Pinpoint the cell where the given text exists, returning its [x, y] midpoint coordinate. 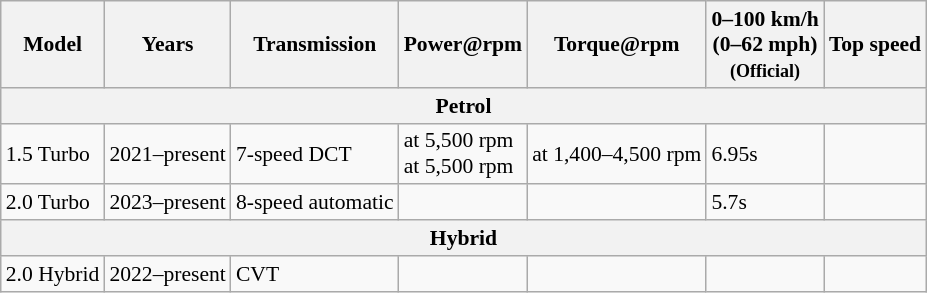
2.0 Turbo [53, 203]
Petrol [464, 106]
6.95s [764, 154]
2022–present [167, 274]
Hybrid [464, 238]
5.7s [764, 203]
Model [53, 44]
7-speed DCT [315, 154]
at 1,400–4,500 rpm [616, 154]
Power@rpm [464, 44]
1.5 Turbo [53, 154]
Top speed [875, 44]
2023–present [167, 203]
at 5,500 rpm at 5,500 rpm [464, 154]
2021–present [167, 154]
CVT [315, 274]
8-speed automatic [315, 203]
Years [167, 44]
Transmission [315, 44]
2.0 Hybrid [53, 274]
0–100 km/h(0–62 mph)(Official) [764, 44]
Torque@rpm [616, 44]
